Search for the cell housing the specified text and yield its [x, y] center coordinate. 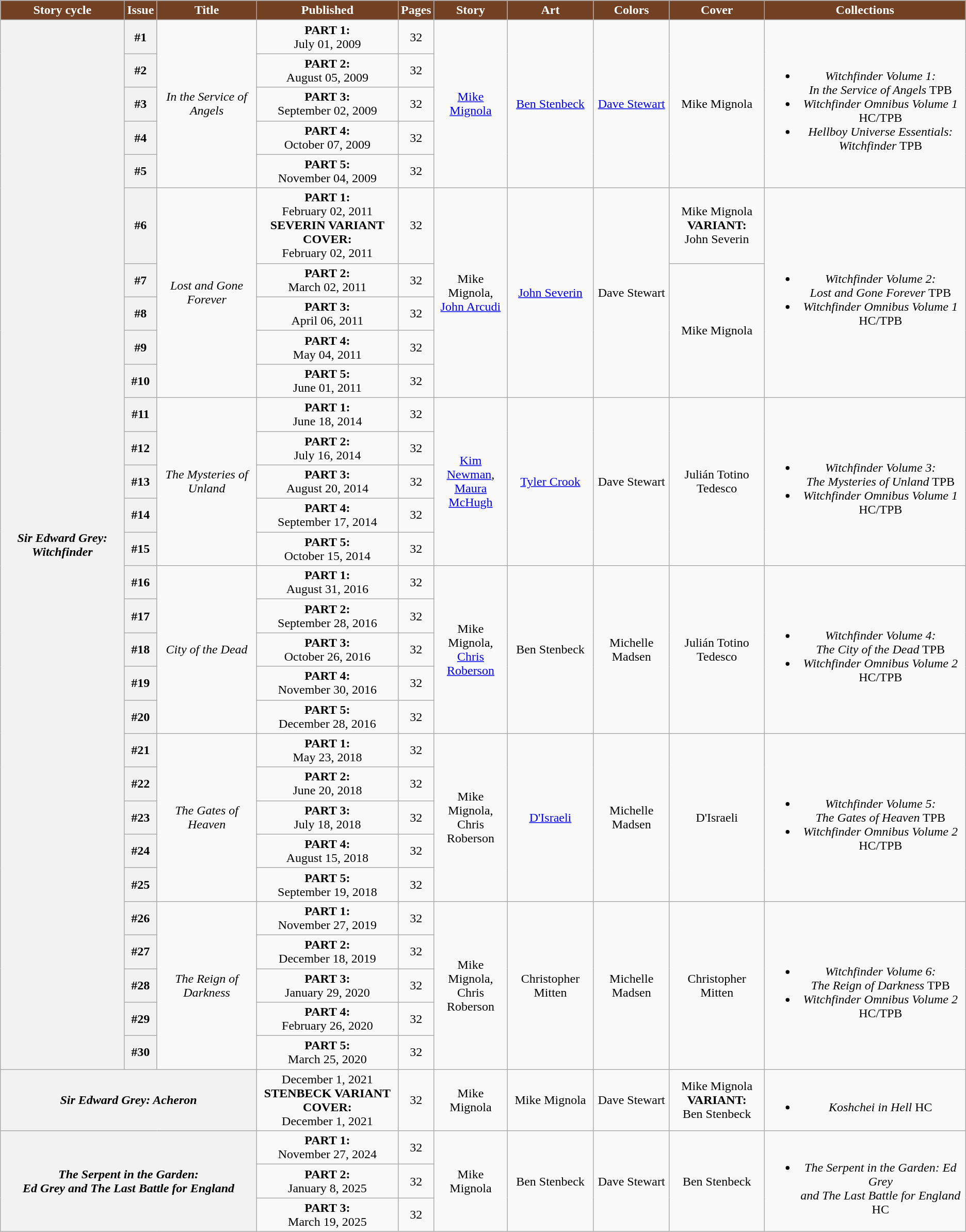
#1 [140, 37]
#22 [140, 783]
Mike MignolaVARIANT:John Severin [717, 226]
#20 [140, 716]
The Reign of Darkness [207, 985]
Published [327, 10]
PART 1:August 31, 2016 [327, 582]
#25 [140, 885]
The Serpent in the Garden:Ed Grey and The Last Battle for England [129, 1181]
PART 5:March 25, 2020 [327, 1053]
#14 [140, 515]
Issue [140, 10]
John Severin [551, 293]
PART 2:December 18, 2019 [327, 952]
#21 [140, 750]
Story cycle [62, 10]
PART 3:August 20, 2014 [327, 482]
#7 [140, 280]
#23 [140, 818]
The Gates of Heaven [207, 818]
Koshchei in Hell HC [865, 1100]
Colors [632, 10]
PART 3:July 18, 2018 [327, 818]
PART 5:September 19, 2018 [327, 885]
PART 1:June 18, 2014 [327, 414]
Sir Edward Grey: Witchfinder [62, 545]
#17 [140, 616]
PART 5:October 15, 2014 [327, 549]
Pages [416, 10]
PART 3:January 29, 2020 [327, 985]
#2 [140, 70]
PART 3:September 02, 2009 [327, 104]
PART 5:November 04, 2009 [327, 171]
Mike MignolaVARIANT:Ben Stenbeck [717, 1100]
City of the Dead [207, 649]
Witchfinder Volume 1:In the Service of Angels TPBWitchfinder Omnibus Volume 1 HC/TPBHellboy Universe Essentials: Witchfinder TPB [865, 104]
#30 [140, 1053]
PART 5:June 01, 2011 [327, 381]
#3 [140, 104]
#16 [140, 582]
Title [207, 10]
PART 2:January 8, 2025 [327, 1181]
#19 [140, 683]
PART 1:July 01, 2009 [327, 37]
PART 5:December 28, 2016 [327, 716]
PART 3:March 19, 2025 [327, 1215]
#12 [140, 448]
#15 [140, 549]
Witchfinder Volume 6:The Reign of Darkness TPBWitchfinder Omnibus Volume 2 HC/TPB [865, 985]
Cover [717, 10]
PART 2:March 02, 2011 [327, 280]
#24 [140, 851]
PART 1:November 27, 2024 [327, 1148]
#10 [140, 381]
PART 4:November 30, 2016 [327, 683]
Kim Newman,Maura McHugh [471, 481]
#11 [140, 414]
The Serpent in the Garden: Ed Greyand The Last Battle for England HC [865, 1181]
PART 4:May 04, 2011 [327, 347]
PART 2:June 20, 2018 [327, 783]
Tyler Crook [551, 481]
Lost and Gone Forever [207, 293]
PART 4:September 17, 2014 [327, 515]
#13 [140, 482]
PART 4:February 26, 2020 [327, 1019]
PART 2:September 28, 2016 [327, 616]
#4 [140, 137]
Story [471, 10]
PART 1:May 23, 2018 [327, 750]
Witchfinder Volume 2:Lost and Gone Forever TPBWitchfinder Omnibus Volume 1 HC/TPB [865, 293]
December 1, 2021STENBECK VARIANT COVER:December 1, 2021 [327, 1100]
Mike Mignola,John Arcudi [471, 293]
#5 [140, 171]
PART 2:August 05, 2009 [327, 70]
Witchfinder Volume 4:The City of the Dead TPBWitchfinder Omnibus Volume 2 HC/TPB [865, 649]
Witchfinder Volume 3:The Mysteries of Unland TPBWitchfinder Omnibus Volume 1 HC/TPB [865, 481]
#18 [140, 649]
In the Service of Angels [207, 104]
PART 4:August 15, 2018 [327, 851]
#9 [140, 347]
#29 [140, 1019]
Collections [865, 10]
Art [551, 10]
PART 1:February 02, 2011SEVERIN VARIANT COVER:February 02, 2011 [327, 226]
#27 [140, 952]
The Mysteries of Unland [207, 481]
PART 3:April 06, 2011 [327, 314]
#26 [140, 918]
PART 3:October 26, 2016 [327, 649]
Sir Edward Grey: Acheron [129, 1100]
#28 [140, 985]
Witchfinder Volume 5:The Gates of Heaven TPBWitchfinder Omnibus Volume 2 HC/TPB [865, 818]
PART 1:November 27, 2019 [327, 918]
#6 [140, 226]
PART 2:July 16, 2014 [327, 448]
#8 [140, 314]
PART 4:October 07, 2009 [327, 137]
